Identify which cell holds the provided text, then report its [x, y] central coordinate. 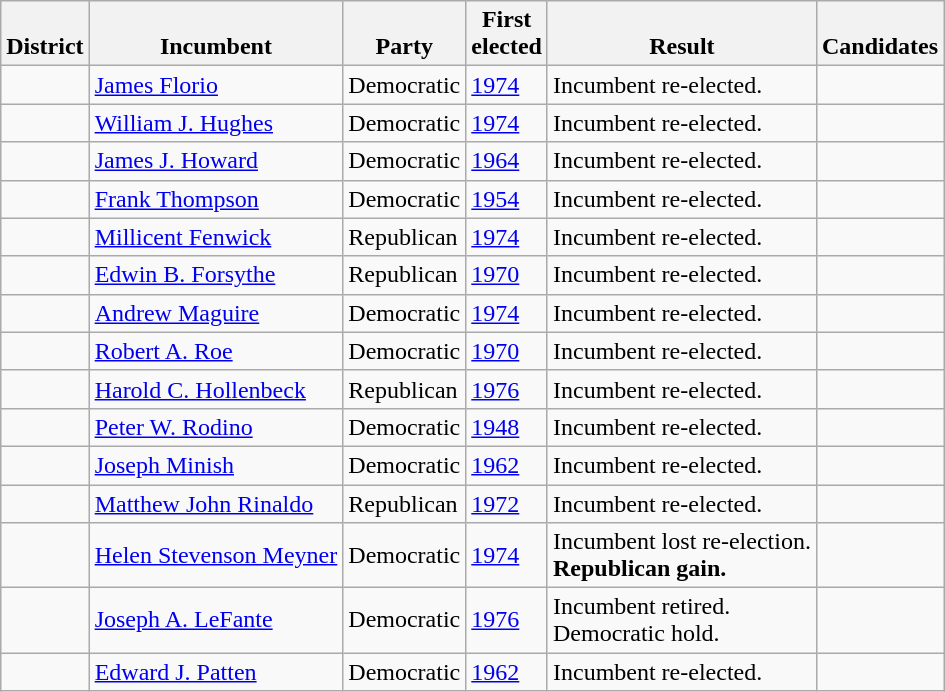
Incumbent retired.Democratic hold. [682, 620]
William J. Hughes [216, 123]
Helen Stevenson Meyner [216, 556]
James J. Howard [216, 161]
Millicent Fenwick [216, 237]
1972 [507, 503]
Harold C. Hollenbeck [216, 389]
Candidates [880, 34]
1964 [507, 161]
Edward J. Patten [216, 672]
Joseph A. LeFante [216, 620]
Result [682, 34]
Matthew John Rinaldo [216, 503]
Andrew Maguire [216, 313]
1954 [507, 199]
Incumbent [216, 34]
District [45, 34]
Peter W. Rodino [216, 427]
Edwin B. Forsythe [216, 275]
Frank Thompson [216, 199]
1948 [507, 427]
Incumbent lost re-election.Republican gain. [682, 556]
James Florio [216, 85]
Joseph Minish [216, 465]
Robert A. Roe [216, 351]
Firstelected [507, 34]
Party [404, 34]
